Extract the [X, Y] coordinate from the center of the cell holding the provided text.  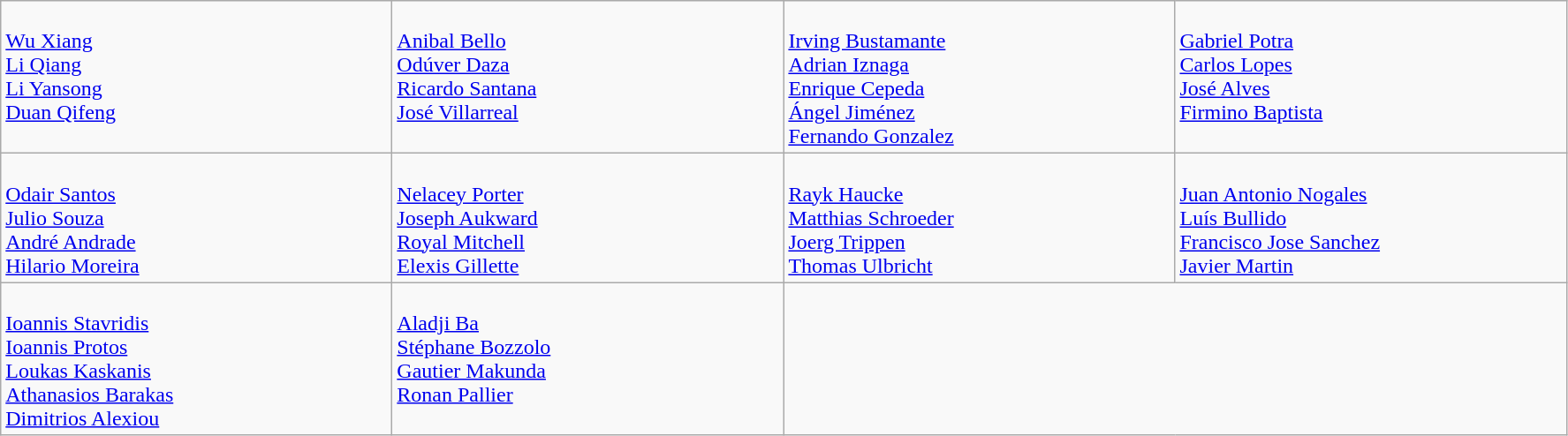
Ioannis StavridisIoannis ProtosLoukas KaskanisAthanasios BarakasDimitrios Alexiou [196, 358]
Anibal BelloOdúver DazaRicardo SantanaJosé Villarreal [588, 78]
Gabriel PotraCarlos LopesJosé AlvesFirmino Baptista [1371, 78]
Nelacey PorterJoseph AukwardRoyal MitchellElexis Gillette [588, 218]
Juan Antonio NogalesLuís BullidoFrancisco Jose SanchezJavier Martin [1371, 218]
Aladji BaStéphane BozzoloGautier MakundaRonan Pallier [588, 358]
Rayk HauckeMatthias SchroederJoerg TrippenThomas Ulbricht [979, 218]
Irving BustamanteAdrian IznagaEnrique CepedaÁngel JiménezFernando Gonzalez [979, 78]
Odair SantosJulio SouzaAndré AndradeHilario Moreira [196, 218]
Wu XiangLi QiangLi YansongDuan Qifeng [196, 78]
